Locate the cell with the specified text and output its [x, y] center coordinate. 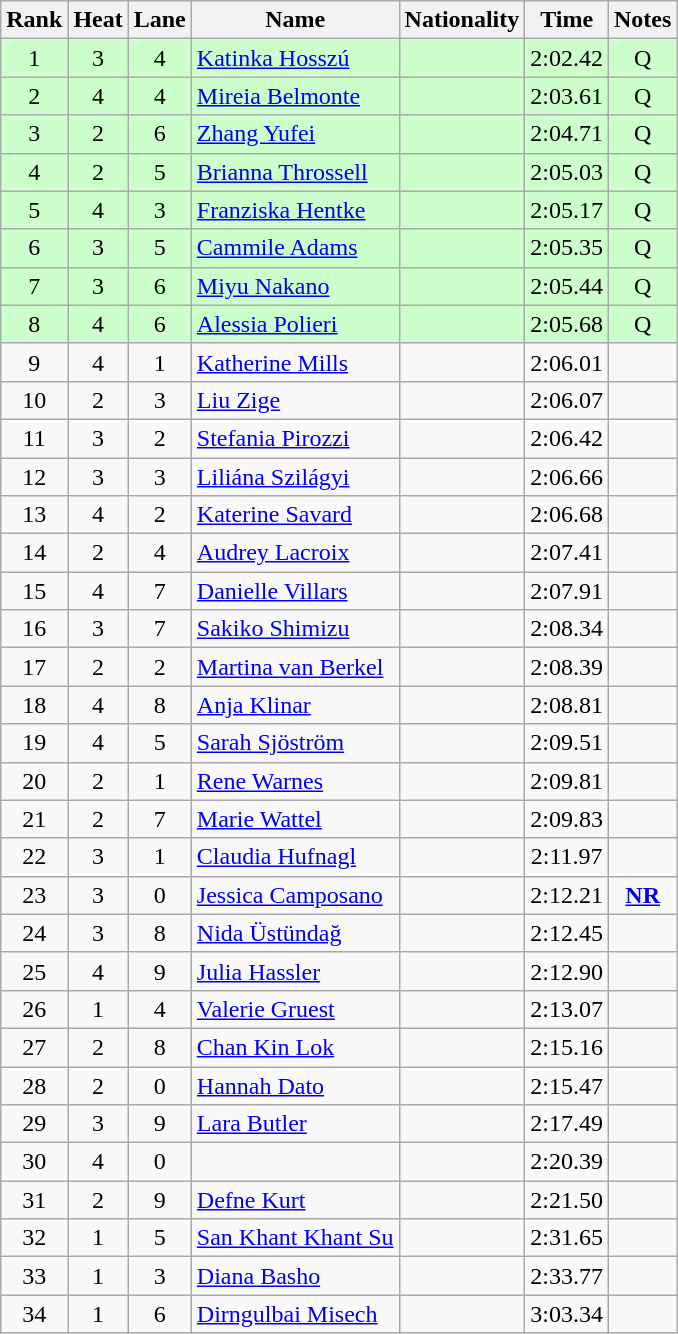
2:08.81 [567, 705]
12 [34, 477]
Miyu Nakano [295, 286]
21 [34, 819]
29 [34, 1124]
2:33.77 [567, 1276]
Claudia Hufnagl [295, 857]
2:05.03 [567, 172]
Julia Hassler [295, 971]
27 [34, 1047]
2:06.07 [567, 400]
Chan Kin Lok [295, 1047]
2:09.83 [567, 819]
16 [34, 629]
14 [34, 553]
2:09.81 [567, 781]
22 [34, 857]
17 [34, 667]
Mireia Belmonte [295, 96]
2:11.97 [567, 857]
26 [34, 1009]
Brianna Throssell [295, 172]
Zhang Yufei [295, 134]
Name [295, 20]
2:09.51 [567, 743]
Danielle Villars [295, 591]
2:02.42 [567, 58]
2:05.17 [567, 210]
Liliána Szilágyi [295, 477]
34 [34, 1314]
Defne Kurt [295, 1200]
2:07.91 [567, 591]
2:06.66 [567, 477]
28 [34, 1085]
25 [34, 971]
Rene Warnes [295, 781]
2:05.44 [567, 286]
Katinka Hosszú [295, 58]
2:31.65 [567, 1238]
Hannah Dato [295, 1085]
2:12.21 [567, 895]
Audrey Lacroix [295, 553]
Liu Zige [295, 400]
2:13.07 [567, 1009]
Nationality [462, 20]
Heat [98, 20]
24 [34, 933]
2:08.39 [567, 667]
2:15.47 [567, 1085]
Lara Butler [295, 1124]
Martina van Berkel [295, 667]
19 [34, 743]
Nida Üstündağ [295, 933]
2:04.71 [567, 134]
2:06.68 [567, 515]
33 [34, 1276]
2:06.01 [567, 362]
Katherine Mills [295, 362]
Rank [34, 20]
Diana Basho [295, 1276]
Valerie Gruest [295, 1009]
2:03.61 [567, 96]
13 [34, 515]
Stefania Pirozzi [295, 438]
Sakiko Shimizu [295, 629]
31 [34, 1200]
NR [643, 895]
Franziska Hentke [295, 210]
2:12.90 [567, 971]
Cammile Adams [295, 248]
11 [34, 438]
2:05.68 [567, 324]
2:06.42 [567, 438]
2:17.49 [567, 1124]
2:08.34 [567, 629]
30 [34, 1162]
Time [567, 20]
20 [34, 781]
Lane [160, 20]
Marie Wattel [295, 819]
2:20.39 [567, 1162]
10 [34, 400]
2:21.50 [567, 1200]
15 [34, 591]
3:03.34 [567, 1314]
Katerine Savard [295, 515]
2:05.35 [567, 248]
2:12.45 [567, 933]
Notes [643, 20]
Sarah Sjöström [295, 743]
32 [34, 1238]
Dirngulbai Misech [295, 1314]
18 [34, 705]
Jessica Camposano [295, 895]
2:15.16 [567, 1047]
2:07.41 [567, 553]
Alessia Polieri [295, 324]
Anja Klinar [295, 705]
23 [34, 895]
San Khant Khant Su [295, 1238]
